Extract the [x, y] coordinate from the center of the cell holding the provided text.  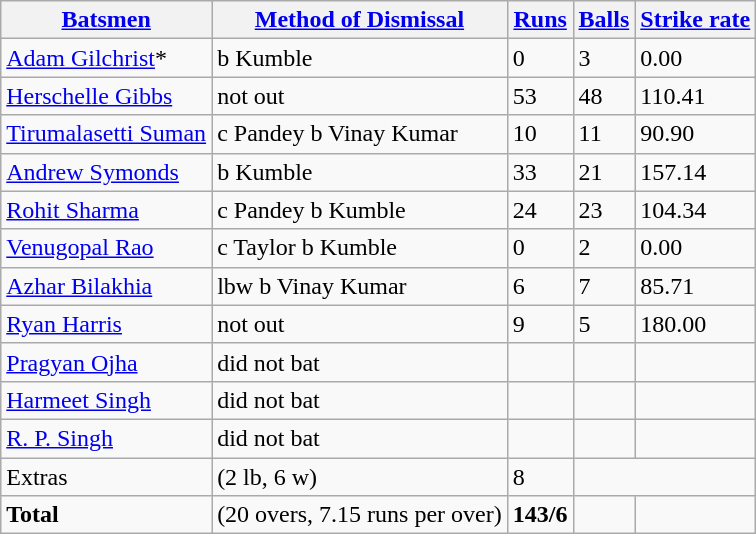
24 [540, 210]
(20 overs, 7.15 runs per over) [360, 515]
Venugopal Rao [106, 248]
90.90 [696, 134]
7 [604, 286]
Herschelle Gibbs [106, 96]
c Pandey b Kumble [360, 210]
Azhar Bilakhia [106, 286]
c Pandey b Vinay Kumar [360, 134]
Pragyan Ojha [106, 362]
Andrew Symonds [106, 172]
Rohit Sharma [106, 210]
157.14 [696, 172]
143/6 [540, 515]
Total [106, 515]
11 [604, 134]
(2 lb, 6 w) [360, 477]
33 [540, 172]
8 [540, 477]
3 [604, 58]
23 [604, 210]
R. P. Singh [106, 438]
Adam Gilchrist* [106, 58]
Balls [604, 20]
Harmeet Singh [106, 400]
Tirumalasetti Suman [106, 134]
c Taylor b Kumble [360, 248]
6 [540, 286]
9 [540, 324]
48 [604, 96]
53 [540, 96]
10 [540, 134]
lbw b Vinay Kumar [360, 286]
Method of Dismissal [360, 20]
110.41 [696, 96]
85.71 [696, 286]
104.34 [696, 210]
Batsmen [106, 20]
180.00 [696, 324]
Ryan Harris [106, 324]
2 [604, 248]
21 [604, 172]
Extras [106, 477]
Runs [540, 20]
Strike rate [696, 20]
5 [604, 324]
